Scan for the cell matching the given text and deliver its [x, y] coordinate at center. 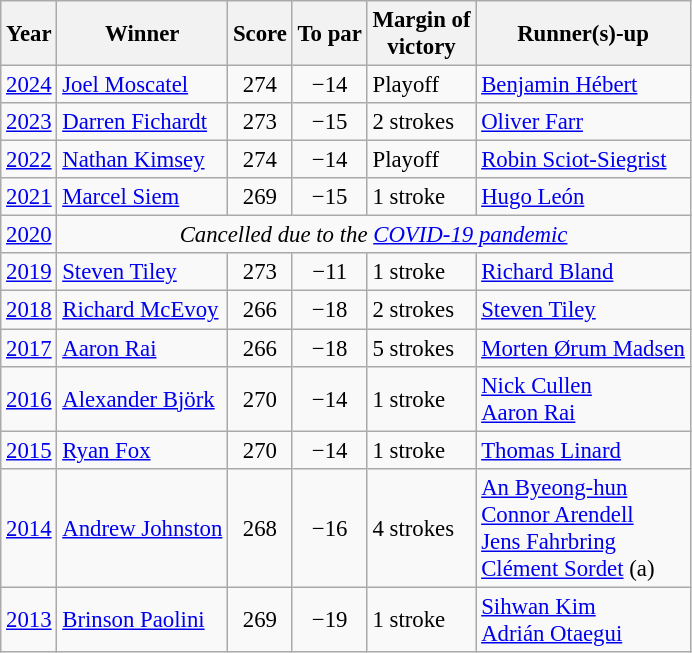
Oliver Farr [583, 122]
268 [260, 528]
5 strokes [422, 348]
2024 [29, 85]
Benjamin Hébert [583, 85]
2017 [29, 348]
Richard Bland [583, 273]
2018 [29, 310]
Morten Ørum Madsen [583, 348]
Nick Cullen Aaron Rai [583, 398]
2019 [29, 273]
Winner [142, 34]
Andrew Johnston [142, 528]
Brinson Paolini [142, 620]
Joel Moscatel [142, 85]
−11 [330, 273]
Robin Sciot-Siegrist [583, 160]
2023 [29, 122]
Runner(s)-up [583, 34]
2016 [29, 398]
Sihwan Kim Adrián Otaegui [583, 620]
2014 [29, 528]
2013 [29, 620]
Cancelled due to the COVID-19 pandemic [374, 235]
Year [29, 34]
Aaron Rai [142, 348]
Alexander Björk [142, 398]
Ryan Fox [142, 450]
2015 [29, 450]
2021 [29, 197]
−19 [330, 620]
Nathan Kimsey [142, 160]
An Byeong-hun Connor Arendell Jens Fahrbring Clément Sordet (a) [583, 528]
To par [330, 34]
Thomas Linard [583, 450]
−16 [330, 528]
Marcel Siem [142, 197]
2022 [29, 160]
Margin ofvictory [422, 34]
2020 [29, 235]
Score [260, 34]
Darren Fichardt [142, 122]
Richard McEvoy [142, 310]
Hugo León [583, 197]
4 strokes [422, 528]
